Extract the [X, Y] coordinate from the center of the cell holding the provided text.  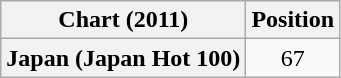
67 [293, 58]
Chart (2011) [124, 20]
Japan (Japan Hot 100) [124, 58]
Position [293, 20]
